Find where the given text appears and provide that cell's center as (x, y) coordinate. 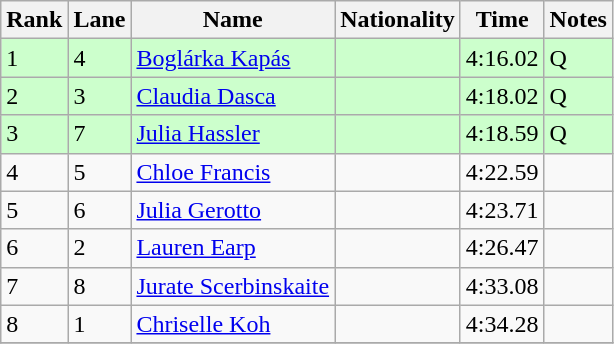
4:16.02 (502, 58)
Time (502, 20)
Chriselle Koh (233, 324)
Chloe Francis (233, 172)
4:22.59 (502, 172)
4:33.08 (502, 286)
4:23.71 (502, 210)
Julia Gerotto (233, 210)
4:34.28 (502, 324)
4:26.47 (502, 248)
Nationality (398, 20)
4:18.02 (502, 96)
Notes (578, 20)
Jurate Scerbinskaite (233, 286)
Name (233, 20)
Claudia Dasca (233, 96)
Lane (100, 20)
Lauren Earp (233, 248)
Rank (34, 20)
4:18.59 (502, 134)
Boglárka Kapás (233, 58)
Julia Hassler (233, 134)
